Output the [x, y] coordinate of the center of the cell containing the given text.  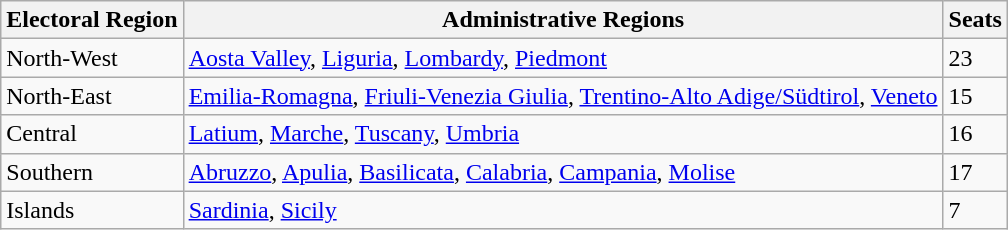
Emilia-Romagna, Friuli-Venezia Giulia, Trentino-Alto Adige/Südtirol, Veneto [563, 96]
Electoral Region [92, 20]
Abruzzo, Apulia, Basilicata, Calabria, Campania, Molise [563, 172]
Islands [92, 210]
Administrative Regions [563, 20]
North-West [92, 58]
Latium, Marche, Tuscany, Umbria [563, 134]
Central [92, 134]
Aosta Valley, Liguria, Lombardy, Piedmont [563, 58]
17 [975, 172]
23 [975, 58]
Southern [92, 172]
15 [975, 96]
16 [975, 134]
7 [975, 210]
Seats [975, 20]
North-East [92, 96]
Sardinia, Sicily [563, 210]
